Output the [X, Y] coordinate of the center of the cell containing the given text.  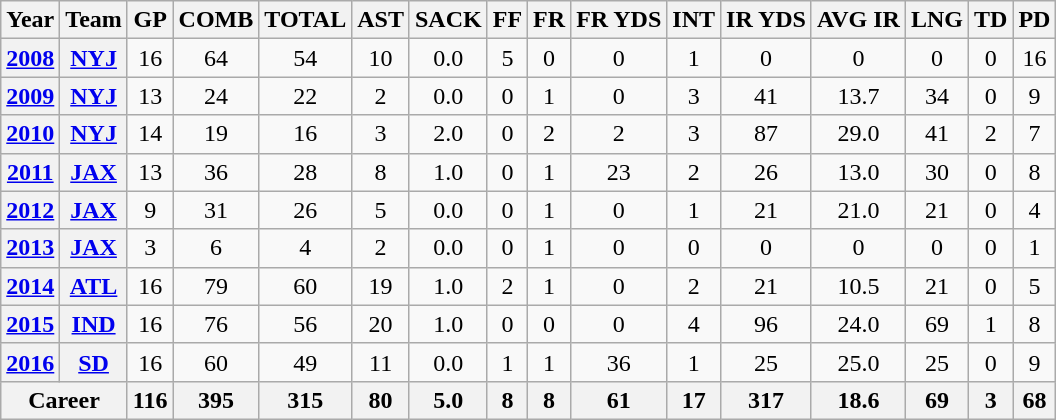
116 [150, 400]
SD [94, 362]
23 [619, 172]
22 [306, 96]
68 [1034, 400]
56 [306, 324]
13.0 [858, 172]
20 [381, 324]
79 [216, 286]
30 [936, 172]
25.0 [858, 362]
2010 [30, 134]
34 [936, 96]
31 [216, 210]
Year [30, 20]
2012 [30, 210]
ATL [94, 286]
2009 [30, 96]
54 [306, 58]
Career [64, 400]
61 [619, 400]
Team [94, 20]
PD [1034, 20]
76 [216, 324]
TD [990, 20]
24.0 [858, 324]
SACK [448, 20]
FR YDS [619, 20]
7 [1034, 134]
10.5 [858, 286]
80 [381, 400]
395 [216, 400]
28 [306, 172]
INT [694, 20]
11 [381, 362]
GP [150, 20]
AST [381, 20]
64 [216, 58]
AVG IR [858, 20]
10 [381, 58]
2016 [30, 362]
2014 [30, 286]
TOTAL [306, 20]
24 [216, 96]
87 [766, 134]
2008 [30, 58]
5.0 [448, 400]
FF [507, 20]
2.0 [448, 134]
LNG [936, 20]
13.7 [858, 96]
315 [306, 400]
2013 [30, 248]
COMB [216, 20]
49 [306, 362]
96 [766, 324]
IND [94, 324]
17 [694, 400]
29.0 [858, 134]
2015 [30, 324]
FR [550, 20]
6 [216, 248]
IR YDS [766, 20]
21.0 [858, 210]
317 [766, 400]
18.6 [858, 400]
2011 [30, 172]
14 [150, 134]
